For the text-containing cell, return its midpoint in (x, y) coordinate format. 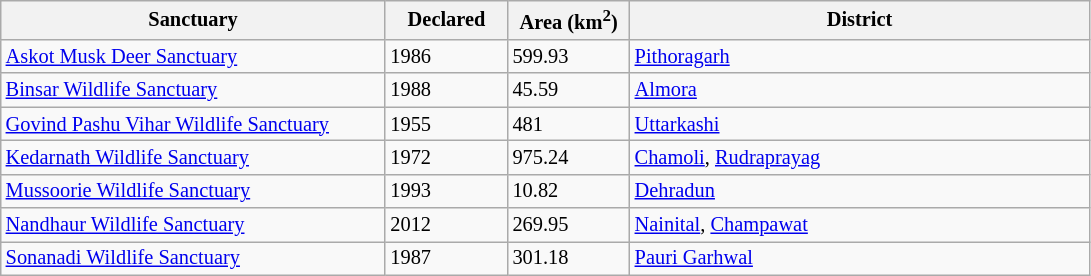
Nandhaur Wildlife Sanctuary (194, 225)
Dehradun (860, 191)
45.59 (569, 90)
Declared (446, 20)
1988 (446, 90)
Govind Pashu Vihar Wildlife Sanctuary (194, 124)
1986 (446, 56)
481 (569, 124)
Uttarkashi (860, 124)
Pithoragarh (860, 56)
Almora (860, 90)
1993 (446, 191)
10.82 (569, 191)
Area (km2) (569, 20)
Kedarnath Wildlife Sanctuary (194, 157)
Binsar Wildlife Sanctuary (194, 90)
Askot Musk Deer Sanctuary (194, 56)
269.95 (569, 225)
Sonanadi Wildlife Sanctuary (194, 258)
Sanctuary (194, 20)
District (860, 20)
1972 (446, 157)
1955 (446, 124)
599.93 (569, 56)
Mussoorie Wildlife Sanctuary (194, 191)
2012 (446, 225)
Pauri Garhwal (860, 258)
301.18 (569, 258)
Chamoli, Rudraprayag (860, 157)
975.24 (569, 157)
1987 (446, 258)
Nainital, Champawat (860, 225)
